Search for the cell housing the specified text and yield its (x, y) center coordinate. 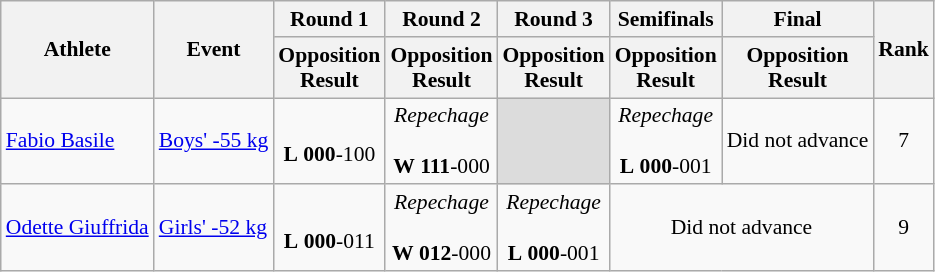
Odette Giuffrida (78, 228)
Semifinals (666, 19)
L 000-100 (329, 142)
Repechage W 012-000 (441, 228)
Final (798, 19)
Boys' -55 kg (214, 142)
Rank (904, 50)
Round 2 (441, 19)
7 (904, 142)
Round 1 (329, 19)
L 000-011 (329, 228)
9 (904, 228)
Girls' -52 kg (214, 228)
Event (214, 50)
Fabio Basile (78, 142)
Athlete (78, 50)
Repechage W 111-000 (441, 142)
Round 3 (554, 19)
